Determine the [X, Y] coordinate at the center of the cell enclosing the given text.  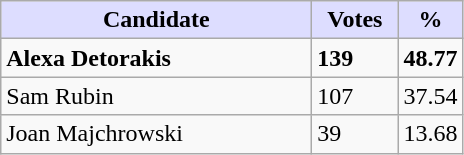
13.68 [430, 134]
Alexa Detorakis [156, 58]
139 [355, 58]
48.77 [430, 58]
% [430, 20]
37.54 [430, 96]
Joan Majchrowski [156, 134]
Sam Rubin [156, 96]
107 [355, 96]
Votes [355, 20]
39 [355, 134]
Candidate [156, 20]
